For the text-containing cell, return its midpoint in (x, y) coordinate format. 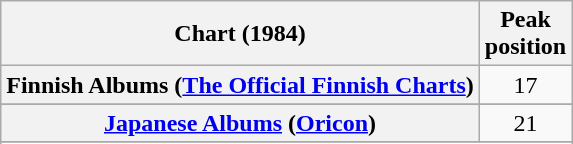
Japanese Albums (Oricon) (240, 123)
21 (525, 123)
Peakposition (525, 34)
17 (525, 85)
Chart (1984) (240, 34)
Finnish Albums (The Official Finnish Charts) (240, 85)
